Locate the cell with the specified text and output its [X, Y] center coordinate. 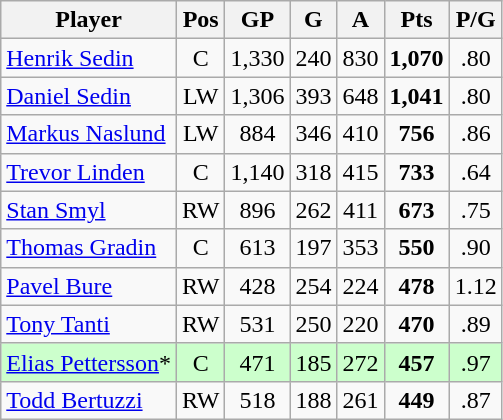
470 [416, 324]
Pos [200, 20]
Markus Naslund [89, 134]
.97 [476, 362]
240 [314, 58]
1,140 [258, 172]
896 [258, 210]
1,041 [416, 96]
197 [314, 248]
673 [416, 210]
353 [360, 248]
1,330 [258, 58]
411 [360, 210]
Thomas Gradin [89, 248]
346 [314, 134]
185 [314, 362]
G [314, 20]
.87 [476, 400]
Henrik Sedin [89, 58]
Trevor Linden [89, 172]
Daniel Sedin [89, 96]
220 [360, 324]
518 [258, 400]
531 [258, 324]
.64 [476, 172]
.89 [476, 324]
756 [416, 134]
830 [360, 58]
415 [360, 172]
733 [416, 172]
224 [360, 286]
613 [258, 248]
272 [360, 362]
550 [416, 248]
1,070 [416, 58]
254 [314, 286]
Pavel Bure [89, 286]
457 [416, 362]
188 [314, 400]
884 [258, 134]
471 [258, 362]
.75 [476, 210]
Player [89, 20]
318 [314, 172]
478 [416, 286]
P/G [476, 20]
Pts [416, 20]
261 [360, 400]
648 [360, 96]
393 [314, 96]
428 [258, 286]
.90 [476, 248]
1,306 [258, 96]
250 [314, 324]
GP [258, 20]
1.12 [476, 286]
262 [314, 210]
410 [360, 134]
449 [416, 400]
Stan Smyl [89, 210]
Todd Bertuzzi [89, 400]
A [360, 20]
.86 [476, 134]
Elias Pettersson* [89, 362]
Tony Tanti [89, 324]
